Locate the cell with the specified text and output its [X, Y] center coordinate. 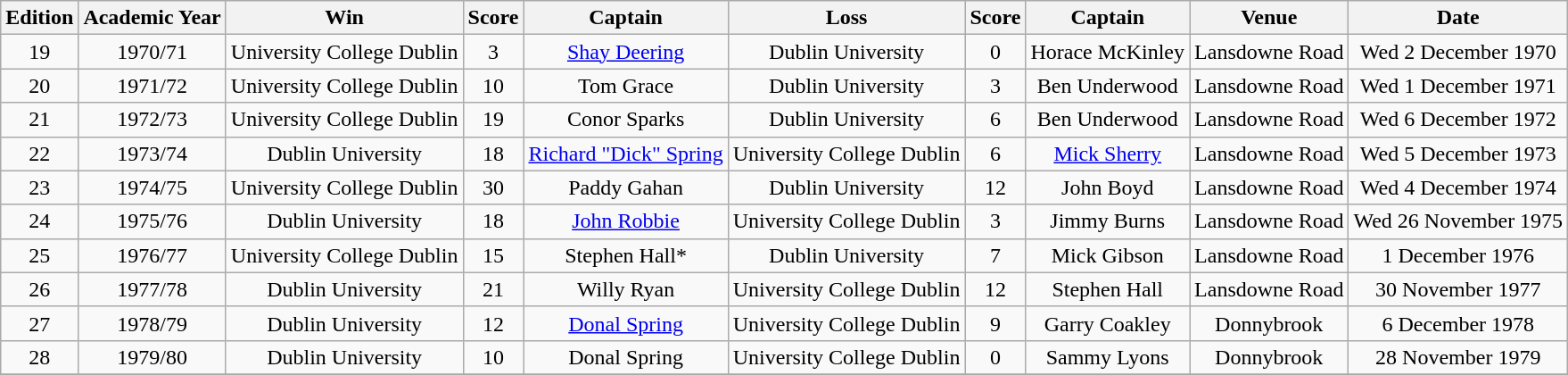
23 [39, 187]
Wed 4 December 1974 [1458, 187]
Tom Grace [626, 86]
Wed 1 December 1971 [1458, 86]
Edition [39, 18]
Win [344, 18]
Venue [1269, 18]
1970/71 [152, 52]
15 [493, 255]
Stephen Hall [1108, 289]
1973/74 [152, 154]
Garry Coakley [1108, 323]
Wed 6 December 1972 [1458, 120]
Willy Ryan [626, 289]
John Robbie [626, 221]
Sammy Lyons [1108, 357]
Richard "Dick" Spring [626, 154]
1978/79 [152, 323]
Jimmy Burns [1108, 221]
Wed 5 December 1973 [1458, 154]
6 December 1978 [1458, 323]
Wed 26 November 1975 [1458, 221]
Mick Sherry [1108, 154]
27 [39, 323]
Wed 2 December 1970 [1458, 52]
1974/75 [152, 187]
28 [39, 357]
1976/77 [152, 255]
22 [39, 154]
Shay Deering [626, 52]
1972/73 [152, 120]
Mick Gibson [1108, 255]
30 November 1977 [1458, 289]
1971/72 [152, 86]
1 December 1976 [1458, 255]
Paddy Gahan [626, 187]
Horace McKinley [1108, 52]
Loss [846, 18]
Date [1458, 18]
20 [39, 86]
Academic Year [152, 18]
30 [493, 187]
25 [39, 255]
24 [39, 221]
John Boyd [1108, 187]
9 [995, 323]
1975/76 [152, 221]
28 November 1979 [1458, 357]
7 [995, 255]
1979/80 [152, 357]
Conor Sparks [626, 120]
1977/78 [152, 289]
26 [39, 289]
Stephen Hall* [626, 255]
